Detect which cell encompasses the target text, then output its [X, Y] center coordinate. 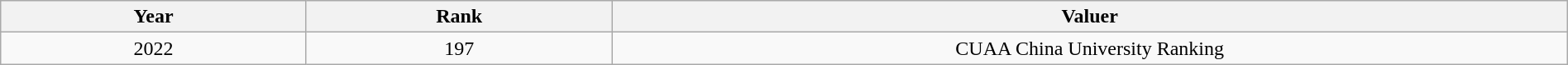
Year [154, 17]
Rank [459, 17]
CUAA China University Ranking [1090, 48]
2022 [154, 48]
197 [459, 48]
Valuer [1090, 17]
